Locate the cell with the specified text and output its (x, y) center coordinate. 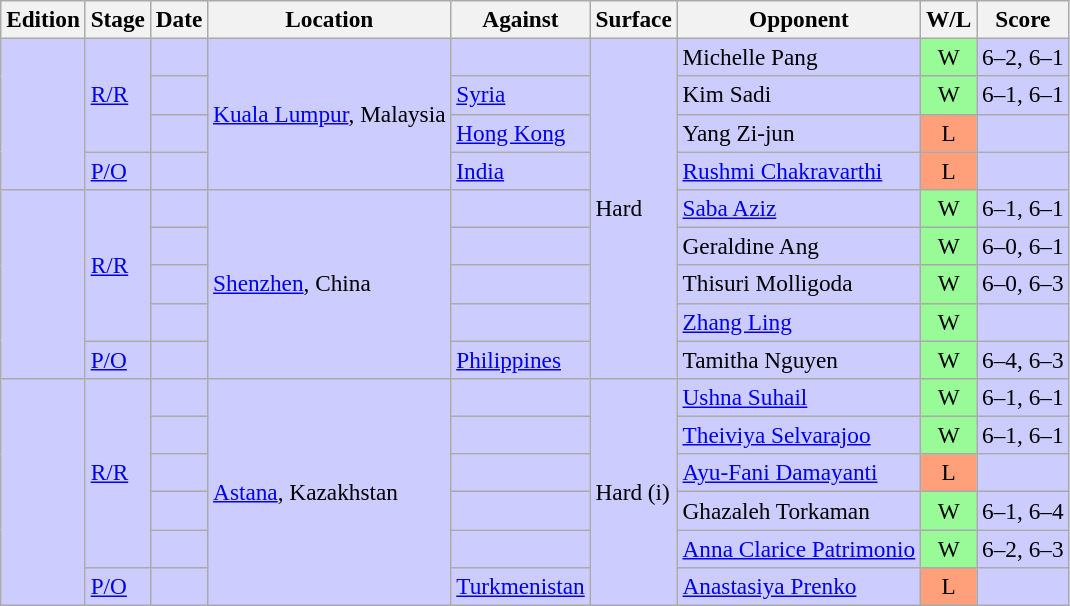
Tamitha Nguyen (798, 359)
6–1, 6–4 (1023, 510)
Surface (634, 19)
Kim Sadi (798, 95)
Rushmi Chakravarthi (798, 170)
Theiviya Selvarajoo (798, 435)
Date (178, 19)
6–4, 6–3 (1023, 359)
Syria (520, 95)
6–2, 6–3 (1023, 548)
6–0, 6–3 (1023, 284)
Hard (634, 208)
6–0, 6–1 (1023, 246)
Anna Clarice Patrimonio (798, 548)
Stage (118, 19)
Thisuri Molligoda (798, 284)
India (520, 170)
Against (520, 19)
Michelle Pang (798, 57)
W/L (949, 19)
Ayu-Fani Damayanti (798, 473)
Kuala Lumpur, Malaysia (330, 114)
Geraldine Ang (798, 246)
Hong Kong (520, 133)
Saba Aziz (798, 208)
Philippines (520, 359)
Opponent (798, 19)
Ushna Suhail (798, 397)
Ghazaleh Torkaman (798, 510)
Hard (i) (634, 492)
Anastasiya Prenko (798, 586)
6–2, 6–1 (1023, 57)
Yang Zi-jun (798, 133)
Shenzhen, China (330, 284)
Zhang Ling (798, 322)
Score (1023, 19)
Astana, Kazakhstan (330, 492)
Location (330, 19)
Edition (44, 19)
Turkmenistan (520, 586)
